For the text-containing cell, return its midpoint in (x, y) coordinate format. 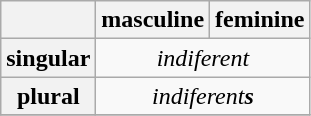
feminine (260, 20)
indiferents (203, 96)
indiferent (203, 58)
plural (48, 96)
masculine (153, 20)
singular (48, 58)
